Determine the (x, y) coordinate at the center of the cell enclosing the given text.  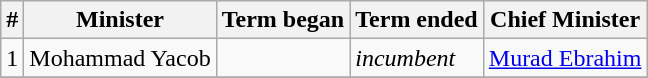
Murad Ebrahim (565, 58)
Term began (283, 20)
# (12, 20)
Minister (120, 20)
incumbent (417, 58)
Mohammad Yacob (120, 58)
Chief Minister (565, 20)
1 (12, 58)
Term ended (417, 20)
